Return the [x, y] coordinate for the center point of the cell that contains the specified text.  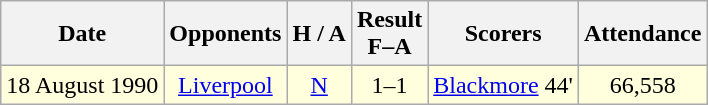
Date [82, 34]
N [319, 85]
H / A [319, 34]
Scorers [504, 34]
66,558 [642, 85]
Opponents [226, 34]
1–1 [389, 85]
ResultF–A [389, 34]
18 August 1990 [82, 85]
Liverpool [226, 85]
Blackmore 44' [504, 85]
Attendance [642, 34]
